Return the [X, Y] coordinate for the center point of the cell that contains the specified text.  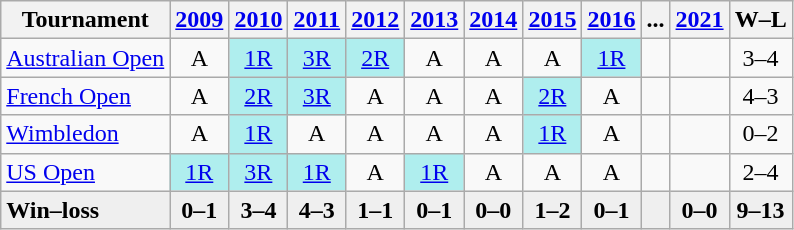
2021 [700, 20]
Wimbledon [86, 134]
9–13 [760, 210]
US Open [86, 172]
... [656, 20]
W–L [760, 20]
0–2 [760, 134]
Australian Open [86, 58]
2016 [612, 20]
1–2 [552, 210]
2013 [434, 20]
2015 [552, 20]
2011 [317, 20]
2009 [200, 20]
2010 [258, 20]
2012 [376, 20]
1–1 [376, 210]
2–4 [760, 172]
French Open [86, 96]
2014 [494, 20]
Win–loss [86, 210]
Tournament [86, 20]
